Scan for the cell matching the given text and deliver its [x, y] coordinate at center. 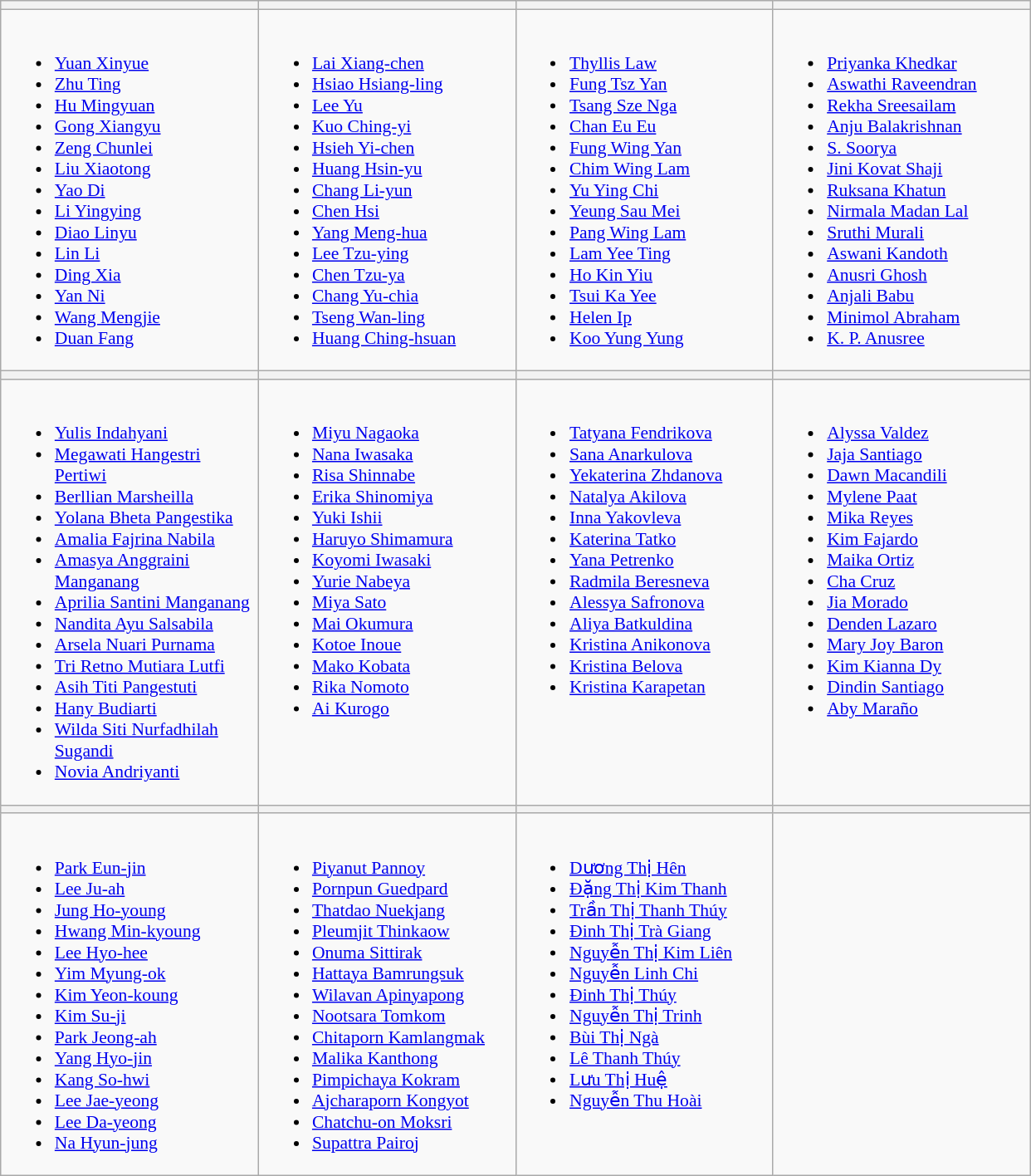
Yuan XinyueZhu TingHu MingyuanGong XiangyuZeng ChunleiLiu XiaotongYao DiLi YingyingDiao LinyuLin LiDing XiaYan NiWang MengjieDuan Fang [129, 190]
